Search for the cell housing the specified text and yield its [x, y] center coordinate. 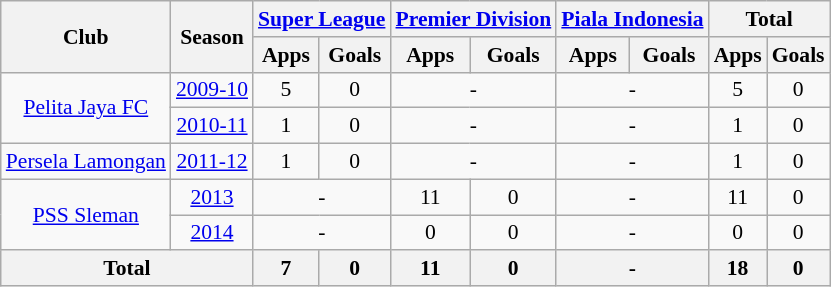
2014 [212, 233]
Piala Indonesia [632, 19]
2011-12 [212, 162]
7 [286, 269]
Season [212, 36]
2010-11 [212, 126]
Club [86, 36]
PSS Sleman [86, 214]
2009-10 [212, 90]
2013 [212, 197]
Super League [322, 19]
Premier Division [473, 19]
18 [738, 269]
Pelita Jaya FC [86, 108]
Persela Lamongan [86, 162]
